Identify which cell holds the provided text, then report its [X, Y] central coordinate. 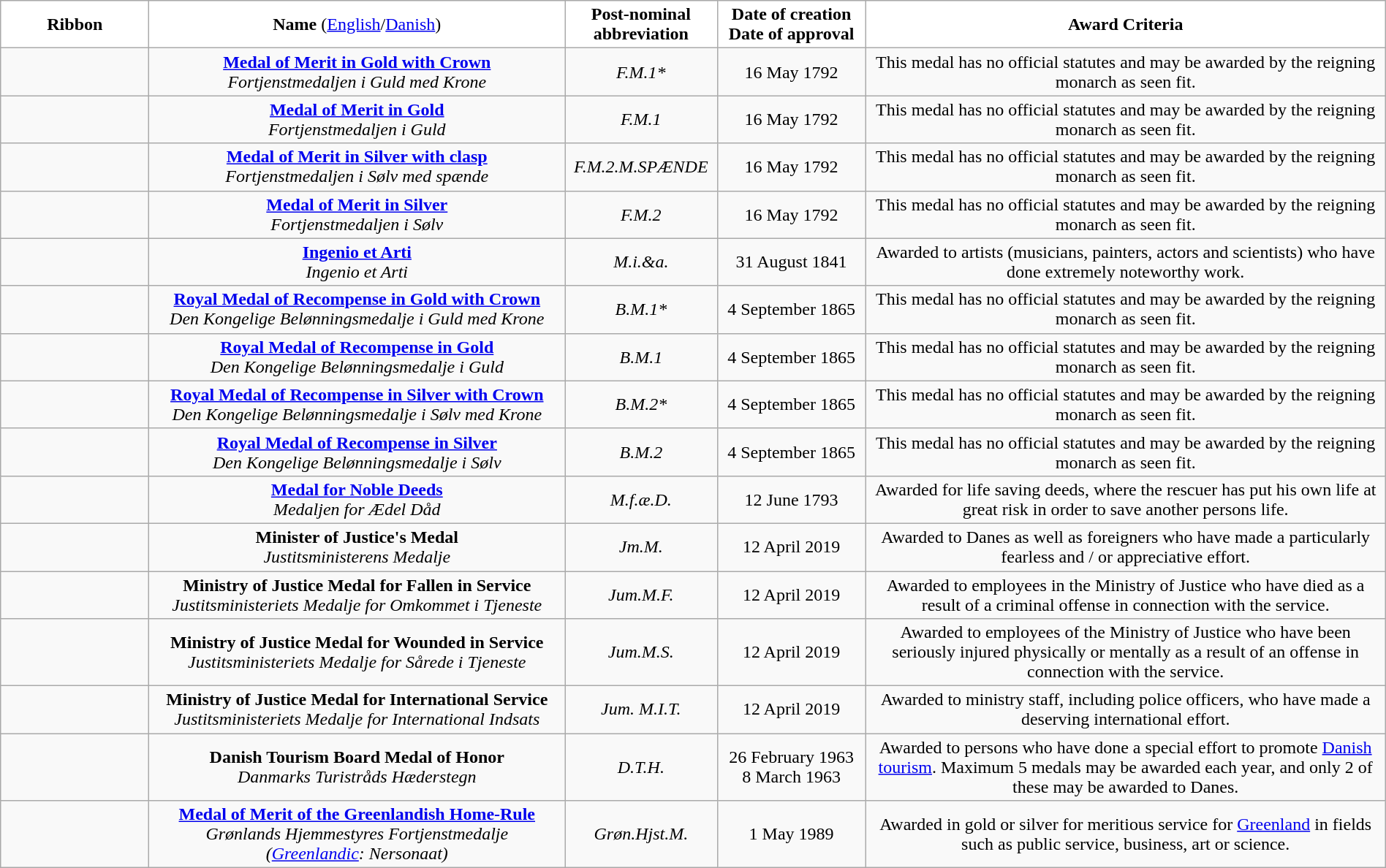
F.M.1* [641, 72]
Date of creationDate of approval [791, 25]
B.M.2* [641, 405]
Awarded for life saving deeds, where the rescuer has put his own life at great risk in order to save another persons life. [1126, 500]
Jum. M.I.T. [641, 710]
Ministry of Justice Medal for Fallen in ServiceJustitsministeriets Medalje for Omkommet i Tjeneste [357, 595]
Name (English/Danish) [357, 25]
Royal Medal of Recompense in GoldDen Kongelige Belønningsmedalje i Guld [357, 357]
D.T.H. [641, 767]
Medal of Merit in Silver with claspFortjenstmedaljen i Sølv med spænde [357, 167]
Jum.M.S. [641, 652]
31 August 1841 [791, 262]
26 February 19638 March 1963 [791, 767]
Post-nominal abbreviation [641, 25]
Medal of Merit in SilverFortjenstmedaljen i Sølv [357, 215]
Medal for Noble DeedsMedaljen for Ædel Dåd [357, 500]
Jm.M. [641, 547]
Minister of Justice's MedalJustitsministerens Medalje [357, 547]
B.M.1 [641, 357]
M.f.æ.D. [641, 500]
Medal of Merit of the Greenlandish Home-RuleGrønlands Hjemmestyres Fortjenstmedalje(Greenlandic: Nersonaat) [357, 834]
12 June 1793 [791, 500]
Grøn.Hjst.M. [641, 834]
Royal Medal of Recompense in SilverDen Kongelige Belønningsmedalje i Sølv [357, 452]
B.M.1* [641, 310]
Medal of Merit in Gold with CrownFortjenstmedaljen i Guld med Krone [357, 72]
1 May 1989 [791, 834]
Awarded to Danes as well as foreigners who have made a particularly fearless and / or appreciative effort. [1126, 547]
Ribbon [75, 25]
Awarded to ministry staff, including police officers, who have made a deserving international effort. [1126, 710]
Ingenio et ArtiIngenio et Arti [357, 262]
F.M.2 [641, 215]
F.M.2.M.SPÆNDE [641, 167]
Ministry of Justice Medal for International ServiceJustitsministeriets Medalje for International Indsats [357, 710]
F.M.1 [641, 120]
Royal Medal of Recompense in Gold with CrownDen Kongelige Belønningsmedalje i Guld med Krone [357, 310]
Medal of Merit in GoldFortjenstmedaljen i Guld [357, 120]
Awarded to employees in the Ministry of Justice who have died as a result of a criminal offense in connection with the service. [1126, 595]
Awarded in gold or silver for meritious service for Greenland in fields such as public service, business, art or science. [1126, 834]
Award Criteria [1126, 25]
Jum.M.F. [641, 595]
Ministry of Justice Medal for Wounded in ServiceJustitsministeriets Medalje for Sårede i Tjeneste [357, 652]
Awarded to artists (musicians, painters, actors and scientists) who have done extremely noteworthy work. [1126, 262]
Danish Tourism Board Medal of HonorDanmarks Turistråds Hæderstegn [357, 767]
M.i.&a. [641, 262]
B.M.2 [641, 452]
Royal Medal of Recompense in Silver with CrownDen Kongelige Belønningsmedalje i Sølv med Krone [357, 405]
